From the cell containing the given text, extract its center point as (X, Y) coordinate. 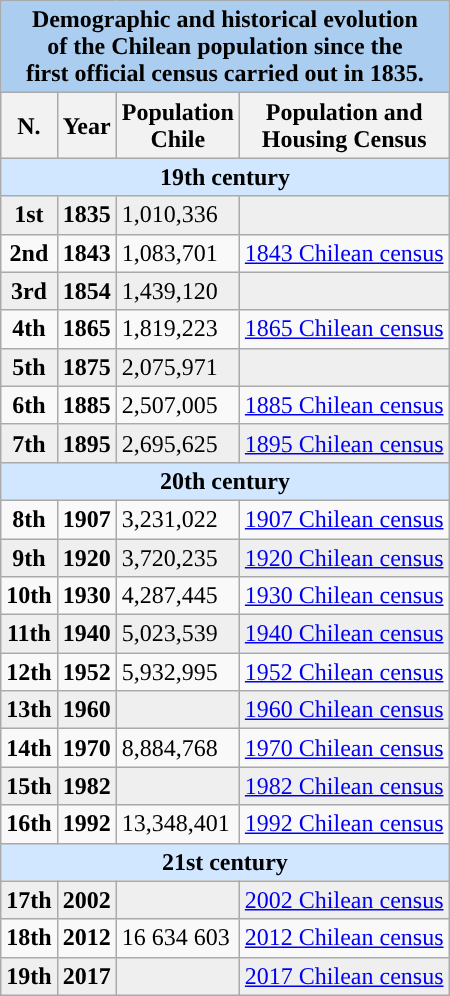
1920 (86, 557)
4,287,445 (178, 596)
18th (29, 938)
2,695,625 (178, 443)
7th (29, 443)
9th (29, 557)
5,932,995 (178, 672)
1885 Chilean census (344, 405)
16th (29, 824)
2017 Chilean census (344, 976)
8,884,768 (178, 748)
1960 Chilean census (344, 710)
1982 Chilean census (344, 786)
3rd (29, 291)
1843 Chilean census (344, 253)
1,010,336 (178, 215)
1875 (86, 367)
2017 (86, 976)
6th (29, 405)
1,083,701 (178, 253)
1895 Chilean census (344, 443)
1982 (86, 786)
Demographic and historical evolution of the Chilean population since the first official census carried out in 1835. (225, 47)
2,507,005 (178, 405)
19th century (225, 177)
1960 (86, 710)
1940 Chilean census (344, 634)
11th (29, 634)
17th (29, 900)
1992 Chilean census (344, 824)
2012 (86, 938)
2002 Chilean census (344, 900)
2002 (86, 900)
20th century (225, 481)
2012 Chilean census (344, 938)
1970 (86, 748)
1940 (86, 634)
1,819,223 (178, 329)
5th (29, 367)
1930 Chilean census (344, 596)
1865 Chilean census (344, 329)
1835 (86, 215)
1992 (86, 824)
1952 Chilean census (344, 672)
PopulationChile (178, 126)
1865 (86, 329)
10th (29, 596)
1970 Chilean census (344, 748)
1843 (86, 253)
3,231,022 (178, 519)
1930 (86, 596)
8th (29, 519)
15th (29, 786)
1952 (86, 672)
1st (29, 215)
2nd (29, 253)
1885 (86, 405)
4th (29, 329)
13th (29, 710)
1920 Chilean census (344, 557)
2,075,971 (178, 367)
1,439,120 (178, 291)
12th (29, 672)
Year (86, 126)
19th (29, 976)
16 634 603 (178, 938)
13,348,401 (178, 824)
21st century (225, 862)
1895 (86, 443)
Population and Housing Census (344, 126)
14th (29, 748)
5,023,539 (178, 634)
1854 (86, 291)
1907 Chilean census (344, 519)
3,720,235 (178, 557)
1907 (86, 519)
N. (29, 126)
